Provide the (x, y) coordinate of the cell's center where the given text is located.  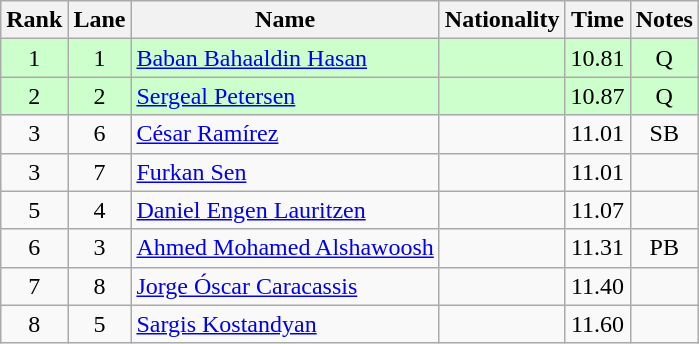
Ahmed Mohamed Alshawoosh (285, 248)
Time (598, 20)
4 (100, 210)
10.87 (598, 96)
César Ramírez (285, 134)
Name (285, 20)
Jorge Óscar Caracassis (285, 286)
10.81 (598, 58)
Notes (664, 20)
Daniel Engen Lauritzen (285, 210)
11.40 (598, 286)
Nationality (502, 20)
Sergeal Petersen (285, 96)
PB (664, 248)
Lane (100, 20)
11.60 (598, 324)
Baban Bahaaldin Hasan (285, 58)
SB (664, 134)
Furkan Sen (285, 172)
Rank (34, 20)
11.07 (598, 210)
11.31 (598, 248)
Sargis Kostandyan (285, 324)
